Identify which cell holds the provided text, then report its [X, Y] central coordinate. 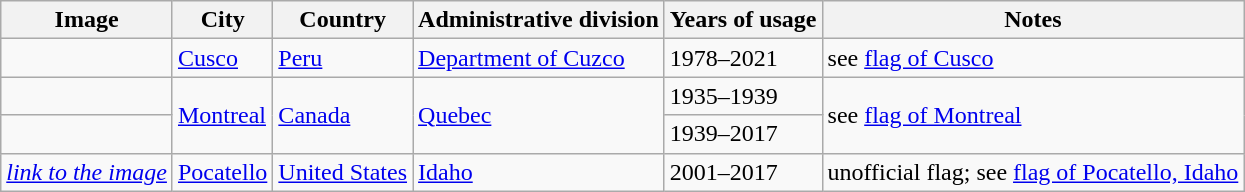
Idaho [539, 172]
Department of Cuzco [539, 58]
Notes [1033, 20]
unofficial flag; see flag of Pocatello, Idaho [1033, 172]
1939–2017 [743, 134]
1978–2021 [743, 58]
Administrative division [539, 20]
Years of usage [743, 20]
Image [87, 20]
link to the image [87, 172]
1935–1939 [743, 96]
Canada [343, 115]
Montreal [222, 115]
see flag of Cusco [1033, 58]
Pocatello [222, 172]
Quebec [539, 115]
2001–2017 [743, 172]
City [222, 20]
see flag of Montreal [1033, 115]
Peru [343, 58]
Cusco [222, 58]
Country [343, 20]
United States [343, 172]
